For the text-containing cell, return its midpoint in [x, y] coordinate format. 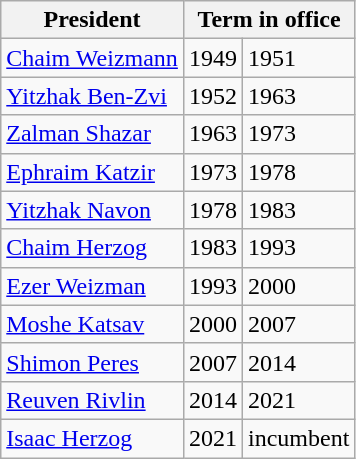
Chaim Herzog [92, 248]
Chaim Weizmann [92, 58]
Shimon Peres [92, 362]
Reuven Rivlin [92, 400]
Moshe Katsav [92, 324]
Yitzhak Navon [92, 210]
1951 [298, 58]
1952 [212, 96]
Zalman Shazar [92, 134]
Ezer Weizman [92, 286]
incumbent [298, 438]
President [92, 20]
Isaac Herzog [92, 438]
1949 [212, 58]
Ephraim Katzir [92, 172]
Term in office [268, 20]
Yitzhak Ben-Zvi [92, 96]
